Locate the cell with the specified text and output its (X, Y) center coordinate. 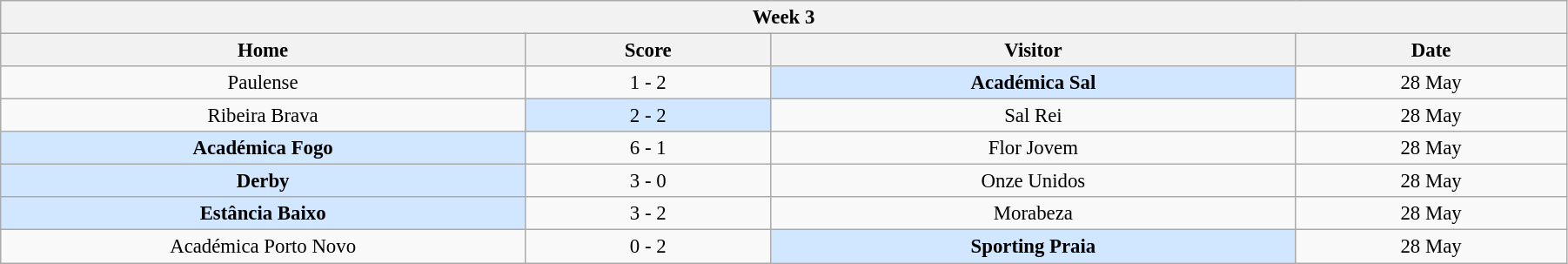
3 - 0 (647, 181)
0 - 2 (647, 247)
Estância Baixo (263, 213)
Ribeira Brava (263, 116)
6 - 1 (647, 148)
Académica Sal (1034, 83)
Sal Rei (1034, 116)
Visitor (1034, 51)
2 - 2 (647, 116)
Sporting Praia (1034, 247)
Morabeza (1034, 213)
Score (647, 51)
Home (263, 51)
Week 3 (784, 17)
Date (1431, 51)
Flor Jovem (1034, 148)
1 - 2 (647, 83)
Académica Fogo (263, 148)
Onze Unidos (1034, 181)
Académica Porto Novo (263, 247)
Derby (263, 181)
Paulense (263, 83)
3 - 2 (647, 213)
